Output the [X, Y] coordinate of the center of the cell containing the given text.  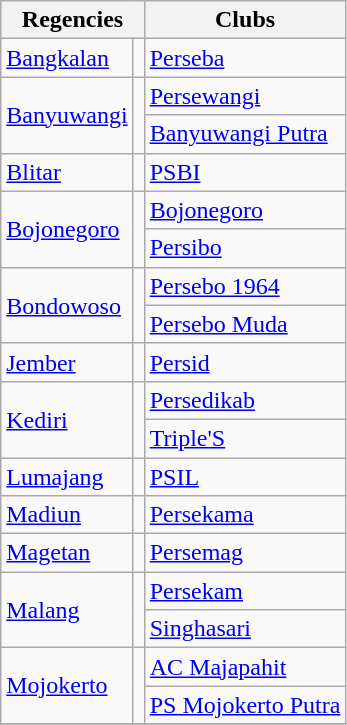
Persedikab [245, 400]
Lumajang [67, 477]
Magetan [67, 553]
Persebo Muda [245, 324]
PSBI [245, 172]
Persebo 1964 [245, 286]
Jember [67, 362]
Regencies [72, 20]
Persekama [245, 515]
Persid [245, 362]
Persibo [245, 248]
Bondowoso [67, 305]
Madiun [67, 515]
Persewangi [245, 96]
AC Majapahit [245, 667]
Bangkalan [67, 58]
Mojokerto [67, 686]
Blitar [67, 172]
Malang [67, 610]
PSIL [245, 477]
Persemag [245, 553]
PS Mojokerto Putra [245, 705]
Kediri [67, 419]
Persekam [245, 591]
Perseba [245, 58]
Banyuwangi Putra [245, 134]
Banyuwangi [67, 115]
Singhasari [245, 629]
Clubs [245, 20]
Triple'S [245, 438]
